Scan for the cell matching the given text and deliver its [x, y] coordinate at center. 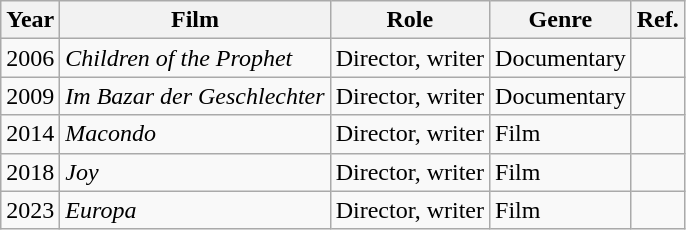
Year [30, 20]
Role [410, 20]
2018 [30, 172]
2023 [30, 210]
Im Bazar der Geschlechter [195, 96]
Europa [195, 210]
2006 [30, 58]
2014 [30, 134]
Ref. [658, 20]
2009 [30, 96]
Children of the Prophet [195, 58]
Joy [195, 172]
Macondo [195, 134]
Genre [561, 20]
